Capture the cell that displays the provided text and extract its [X, Y] central coordinate. 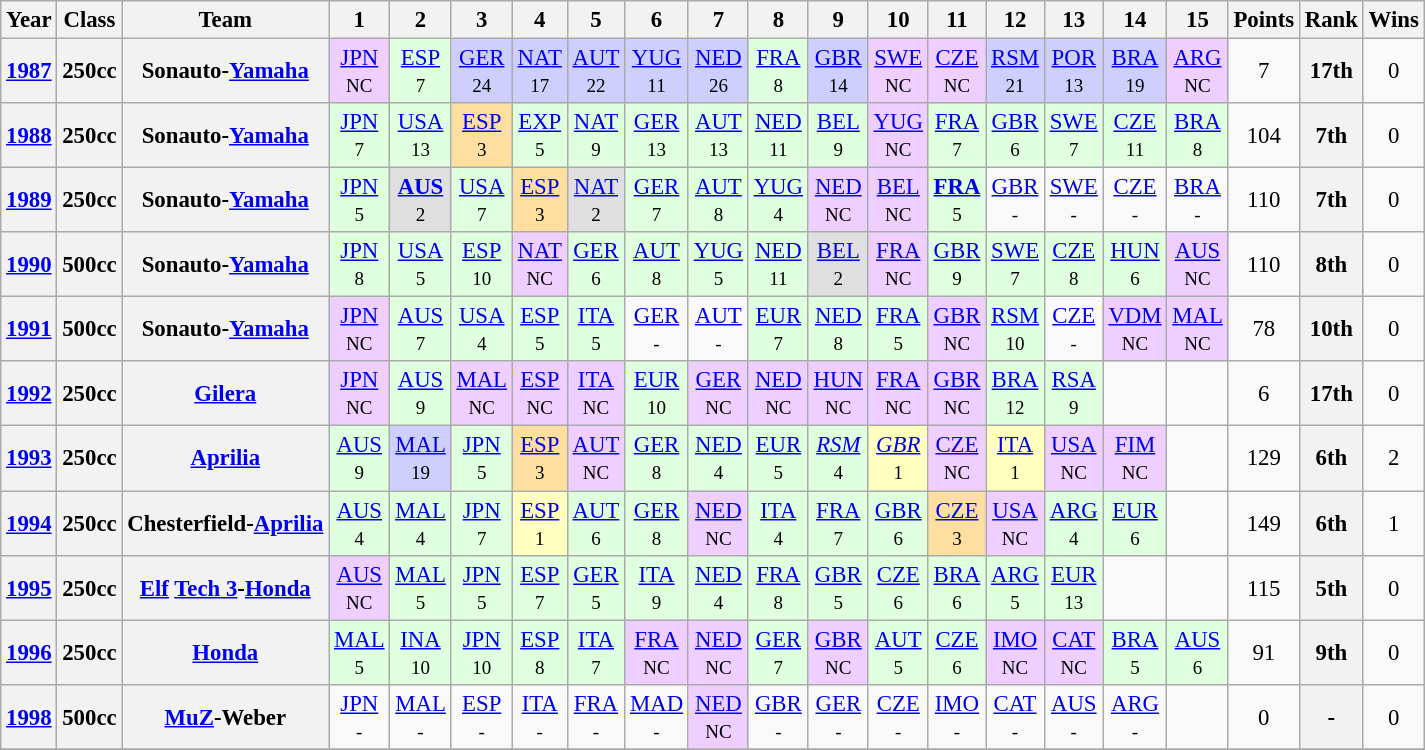
ITA- [540, 716]
GER5 [596, 588]
ARG5 [1016, 588]
JPN8 [360, 264]
ARGNC [1198, 72]
YUG4 [778, 200]
ESP1 [540, 524]
5th [1331, 588]
9th [1331, 652]
GBR9 [956, 264]
1989 [29, 200]
RSA9 [1074, 394]
Honda [226, 652]
149 [1264, 524]
10th [1331, 330]
MAL19 [420, 458]
Gilera [226, 394]
ITA9 [657, 588]
EXP5 [540, 136]
129 [1264, 458]
ESPNC [540, 394]
AUT6 [596, 524]
EUR7 [778, 330]
5 [596, 20]
YUGNC [898, 136]
13 [1074, 20]
GBR1 [898, 458]
NAT9 [596, 136]
RSM10 [1016, 330]
ITA5 [596, 330]
8 [778, 20]
EUR10 [657, 394]
11 [956, 20]
GBR5 [838, 588]
USA7 [482, 200]
1990 [29, 264]
MuZ-Weber [226, 716]
IMONC [1016, 652]
USA4 [482, 330]
ITA4 [778, 524]
BRA5 [1135, 652]
SWE- [1074, 200]
GER24 [482, 72]
MAL- [420, 716]
BRA19 [1135, 72]
Chesterfield-Aprilia [226, 524]
POR13 [1074, 72]
- [1331, 716]
USA13 [420, 136]
AUS6 [1198, 652]
CZE8 [1074, 264]
4 [540, 20]
MAD- [657, 716]
14 [1135, 20]
RSM4 [838, 458]
HUNNC [838, 394]
EUR5 [778, 458]
1998 [29, 716]
GBR14 [838, 72]
NED26 [718, 72]
FRA- [596, 716]
NAT17 [540, 72]
CZE3 [956, 524]
VDMNC [1135, 330]
ESP- [482, 716]
AUT13 [718, 136]
BELNC [898, 200]
GER13 [657, 136]
BEL9 [838, 136]
NATNC [540, 264]
GER6 [596, 264]
ESP10 [482, 264]
1988 [29, 136]
12 [1016, 20]
ITA1 [1016, 458]
ESP5 [540, 330]
1995 [29, 588]
9 [838, 20]
BRA6 [956, 588]
YUG5 [718, 264]
IMO- [956, 716]
1994 [29, 524]
91 [1264, 652]
AUTNC [596, 458]
YUG11 [657, 72]
MAL4 [420, 524]
Class [90, 20]
10 [898, 20]
ARG4 [1074, 524]
AUT22 [596, 72]
CATNC [1074, 652]
SWENC [898, 72]
Points [1264, 20]
BRA- [1198, 200]
1991 [29, 330]
78 [1264, 330]
FIMNC [1135, 458]
15 [1198, 20]
Year [29, 20]
Team [226, 20]
INA10 [420, 652]
8th [1331, 264]
CAT- [1016, 716]
EUR6 [1135, 524]
AUS- [1074, 716]
EUR13 [1074, 588]
JPN- [360, 716]
Wins [1394, 20]
RSM21 [1016, 72]
CZE11 [1135, 136]
1987 [29, 72]
AUT- [718, 330]
1996 [29, 652]
1992 [29, 394]
Rank [1331, 20]
GERNC [718, 394]
BRA12 [1016, 394]
ARG- [1135, 716]
1993 [29, 458]
AUS7 [420, 330]
ESP8 [540, 652]
AUT5 [898, 652]
NED8 [838, 330]
3 [482, 20]
AUS4 [360, 524]
Aprilia [226, 458]
AUS2 [420, 200]
NAT2 [596, 200]
115 [1264, 588]
HUN6 [1135, 264]
JPN10 [482, 652]
ITA7 [596, 652]
104 [1264, 136]
BEL2 [838, 264]
Elf Tech 3-Honda [226, 588]
BRA8 [1198, 136]
ITANC [596, 394]
USA5 [420, 264]
